Detect which cell encompasses the target text, then output its [X, Y] center coordinate. 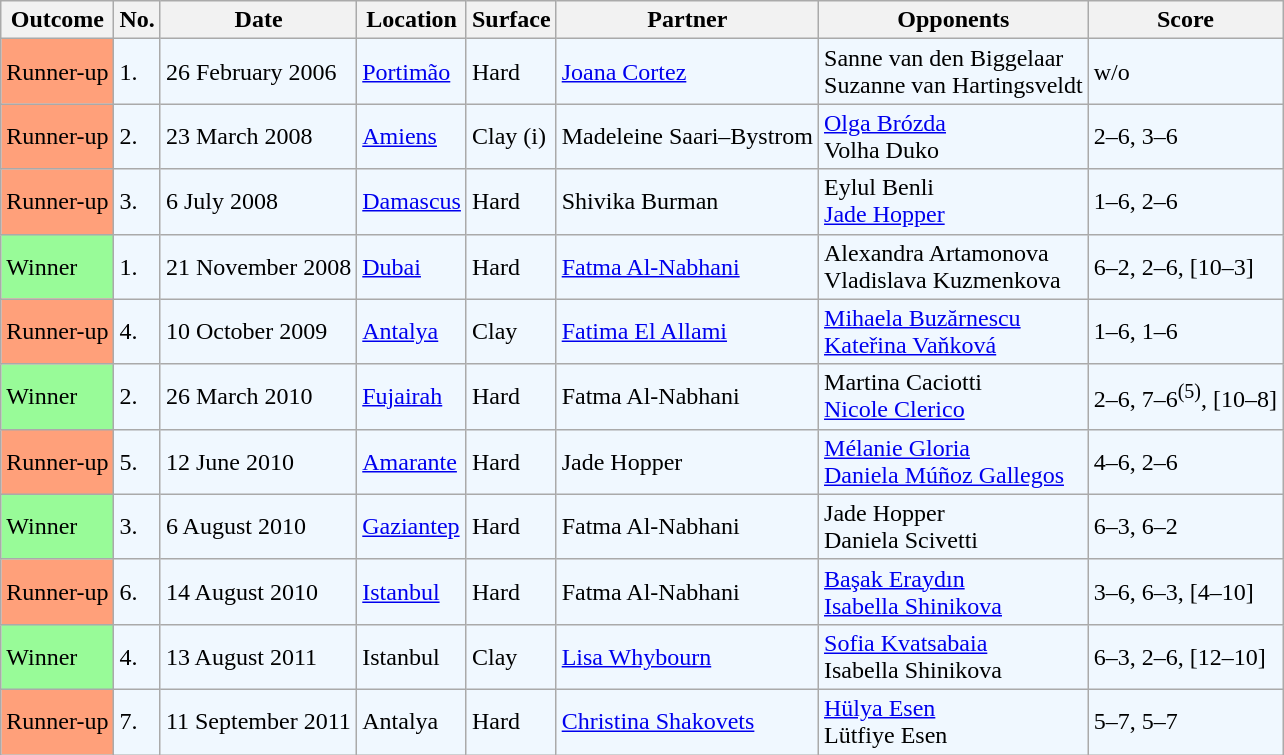
Damascus [412, 202]
Partner [687, 20]
No. [137, 20]
Portimão [412, 72]
6–2, 2–6, [10–3] [1185, 266]
w/o [1185, 72]
Shivika Burman [687, 202]
6–3, 6–2 [1185, 526]
Başak Eraydın Isabella Shinikova [954, 592]
23 March 2008 [258, 136]
Joana Cortez [687, 72]
Sanne van den Biggelaar Suzanne van Hartingsveldt [954, 72]
Surface [511, 20]
Martina Caciotti Nicole Clerico [954, 396]
Fatima El Allami [687, 332]
Clay (i) [511, 136]
1–6, 2–6 [1185, 202]
6 August 2010 [258, 526]
Jade Hopper [687, 462]
26 February 2006 [258, 72]
Mélanie Gloria Daniela Múñoz Gallegos [954, 462]
13 August 2011 [258, 656]
Fujairah [412, 396]
Opponents [954, 20]
6. [137, 592]
Madeleine Saari–Bystrom [687, 136]
Amiens [412, 136]
Date [258, 20]
4–6, 2–6 [1185, 462]
Hülya Esen Lütfiye Esen [954, 722]
Score [1185, 20]
Amarante [412, 462]
Christina Shakovets [687, 722]
14 August 2010 [258, 592]
26 March 2010 [258, 396]
11 September 2011 [258, 722]
21 November 2008 [258, 266]
Sofia Kvatsabaia Isabella Shinikova [954, 656]
6 July 2008 [258, 202]
Gaziantep [412, 526]
2–6, 7–6(5), [10–8] [1185, 396]
Jade Hopper Daniela Scivetti [954, 526]
6–3, 2–6, [12–10] [1185, 656]
2–6, 3–6 [1185, 136]
5. [137, 462]
Eylul Benli Jade Hopper [954, 202]
Olga Brózda Volha Duko [954, 136]
Location [412, 20]
5–7, 5–7 [1185, 722]
Alexandra Artamonova Vladislava Kuzmenkova [954, 266]
Lisa Whybourn [687, 656]
10 October 2009 [258, 332]
Outcome [58, 20]
12 June 2010 [258, 462]
3–6, 6–3, [4–10] [1185, 592]
1–6, 1–6 [1185, 332]
7. [137, 722]
Dubai [412, 266]
Mihaela Buzărnescu Kateřina Vaňková [954, 332]
